Scan for the cell matching the given text and deliver its (X, Y) coordinate at center. 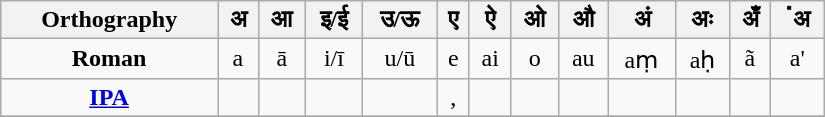
इ/ई (334, 20)
अं (642, 20)
au (583, 59)
Orthography (110, 20)
ओ (534, 20)
a (238, 59)
Roman (110, 59)
आ (282, 20)
aḥ (702, 59)
ऐ (490, 20)
a' (797, 59)
ai (490, 59)
aṃ (642, 59)
ã (750, 59)
अँ (750, 20)
IPA (110, 97)
i/ī (334, 59)
e (453, 59)
उ/ऊ (400, 20)
u/ū (400, 59)
अः (702, 20)
औ (583, 20)
ā (282, 59)
ॱअ (797, 20)
ए (453, 20)
o (534, 59)
, (453, 97)
अ (238, 20)
